Scan for the cell matching the given text and deliver its [X, Y] coordinate at center. 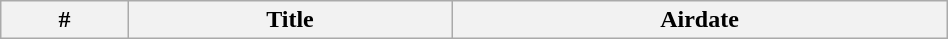
Title [290, 20]
# [64, 20]
Airdate [700, 20]
